Output the [x, y] coordinate of the center of the cell containing the given text.  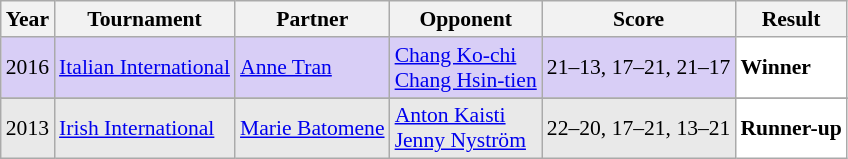
Opponent [466, 19]
Winner [790, 68]
Chang Ko-chi Chang Hsin-tien [466, 68]
Marie Batomene [312, 128]
Result [790, 19]
2013 [28, 128]
Anton Kaisti Jenny Nyström [466, 128]
Partner [312, 19]
21–13, 17–21, 21–17 [639, 68]
Year [28, 19]
2016 [28, 68]
Runner-up [790, 128]
Anne Tran [312, 68]
Score [639, 19]
Tournament [144, 19]
Italian International [144, 68]
22–20, 17–21, 13–21 [639, 128]
Irish International [144, 128]
